Determine the (x, y) coordinate at the center of the cell enclosing the given text.  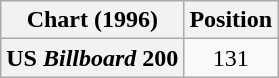
Chart (1996) (92, 20)
Position (231, 20)
131 (231, 58)
US Billboard 200 (92, 58)
